Extract the [x, y] coordinate from the center of the cell holding the provided text.  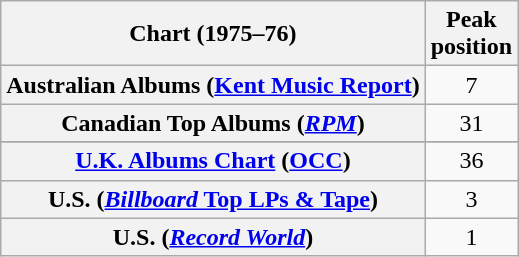
31 [471, 123]
3 [471, 199]
Chart (1975–76) [213, 34]
U.S. (Billboard Top LPs & Tape) [213, 199]
Australian Albums (Kent Music Report) [213, 85]
Peakposition [471, 34]
U.S. (Record World) [213, 237]
36 [471, 161]
7 [471, 85]
Canadian Top Albums (RPM) [213, 123]
U.K. Albums Chart (OCC) [213, 161]
1 [471, 237]
